Provide the (X, Y) coordinate of the cell's center where the given text is located.  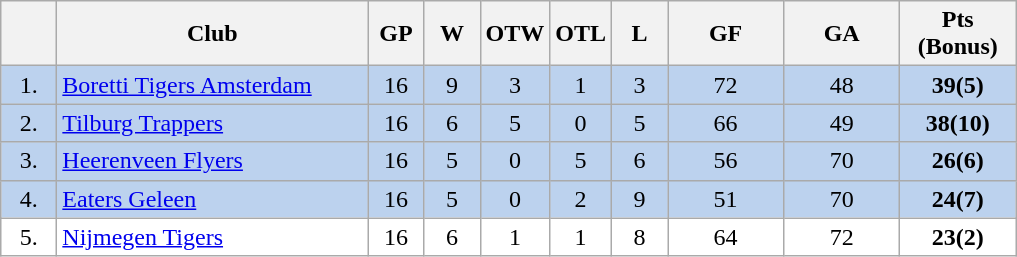
OTL (581, 34)
49 (842, 123)
OTW (515, 34)
4. (29, 199)
66 (726, 123)
Nijmegen Tigers (212, 237)
Heerenveen Flyers (212, 161)
GF (726, 34)
3. (29, 161)
39(5) (958, 85)
56 (726, 161)
8 (640, 237)
Tilburg Trappers (212, 123)
26(6) (958, 161)
64 (726, 237)
W (452, 34)
GP (396, 34)
5. (29, 237)
23(2) (958, 237)
Pts (Bonus) (958, 34)
24(7) (958, 199)
L (640, 34)
51 (726, 199)
1. (29, 85)
2 (581, 199)
Boretti Tigers Amsterdam (212, 85)
2. (29, 123)
38(10) (958, 123)
GA (842, 34)
48 (842, 85)
Club (212, 34)
Eaters Geleen (212, 199)
